Return the (x, y) coordinate for the center point of the cell that contains the specified text.  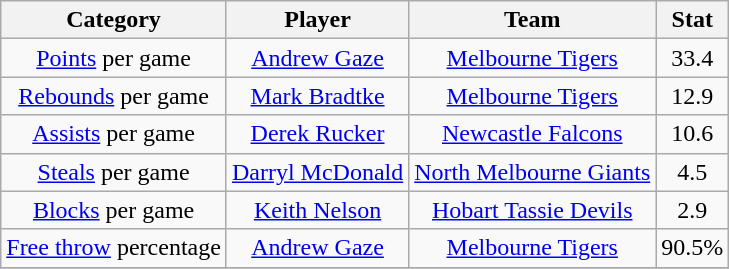
Derek Rucker (317, 134)
North Melbourne Giants (532, 172)
Darryl McDonald (317, 172)
Free throw percentage (114, 248)
Blocks per game (114, 210)
33.4 (692, 58)
Newcastle Falcons (532, 134)
Category (114, 20)
10.6 (692, 134)
12.9 (692, 96)
Assists per game (114, 134)
Points per game (114, 58)
Rebounds per game (114, 96)
Team (532, 20)
Keith Nelson (317, 210)
90.5% (692, 248)
Hobart Tassie Devils (532, 210)
Steals per game (114, 172)
2.9 (692, 210)
4.5 (692, 172)
Mark Bradtke (317, 96)
Player (317, 20)
Stat (692, 20)
